Locate the cell with the specified text and output its [x, y] center coordinate. 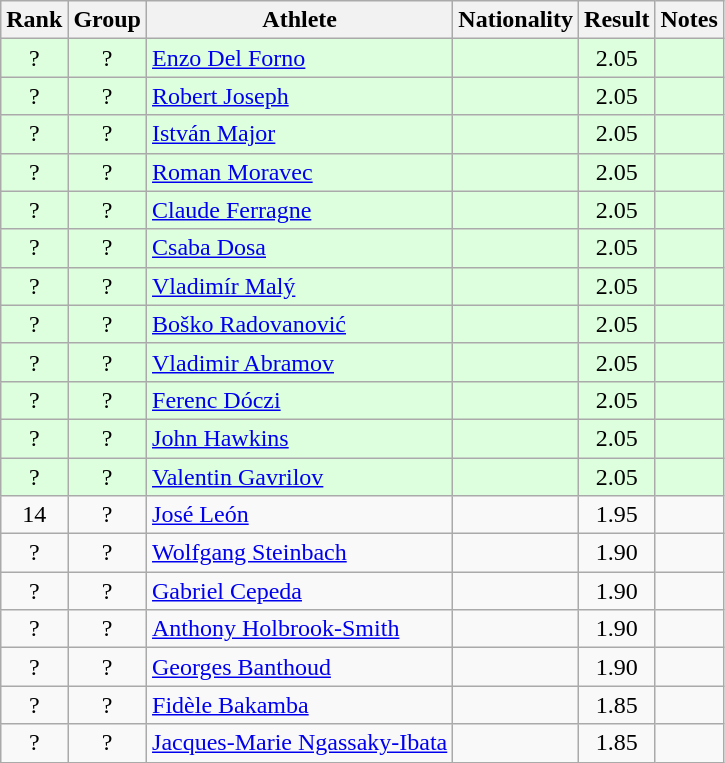
Csaba Dosa [300, 248]
Claude Ferragne [300, 210]
István Major [300, 134]
Vladimír Malý [300, 286]
Gabriel Cepeda [300, 591]
Enzo Del Forno [300, 58]
Roman Moravec [300, 172]
Boško Radovanović [300, 324]
John Hawkins [300, 438]
Georges Banthoud [300, 667]
Wolfgang Steinbach [300, 553]
Group [108, 20]
Notes [689, 20]
Valentin Gavrilov [300, 477]
Result [617, 20]
Fidèle Bakamba [300, 705]
Nationality [516, 20]
Anthony Holbrook-Smith [300, 629]
1.95 [617, 515]
Vladimir Abramov [300, 362]
Athlete [300, 20]
Rank [34, 20]
José León [300, 515]
Robert Joseph [300, 96]
14 [34, 515]
Ferenc Dóczi [300, 400]
Jacques-Marie Ngassaky-Ibata [300, 743]
